Find where the given text appears and provide that cell's center as [X, Y] coordinate. 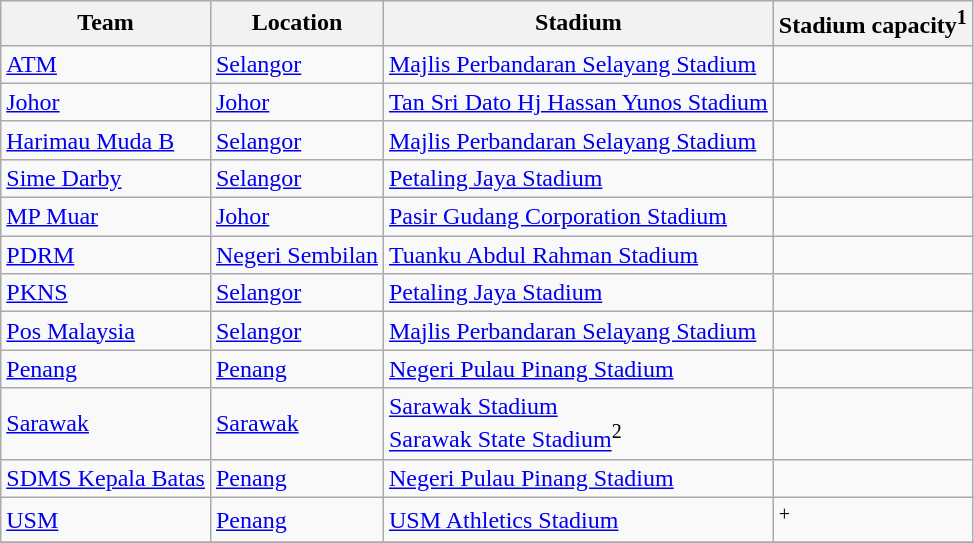
Sarawak StadiumSarawak State Stadium2 [578, 424]
Pos Malaysia [106, 331]
Harimau Muda B [106, 140]
PDRM [106, 255]
Team [106, 24]
Negeri Sembilan [296, 255]
PKNS [106, 293]
Stadium capacity1 [872, 24]
Pasir Gudang Corporation Stadium [578, 217]
Location [296, 24]
+ [872, 520]
Tan Sri Dato Hj Hassan Yunos Stadium [578, 102]
USM [106, 520]
Stadium [578, 24]
ATM [106, 64]
MP Muar [106, 217]
Tuanku Abdul Rahman Stadium [578, 255]
SDMS Kepala Batas [106, 478]
USM Athletics Stadium [578, 520]
Sime Darby [106, 178]
